Return the [x, y] coordinate for the center point of the cell that contains the specified text.  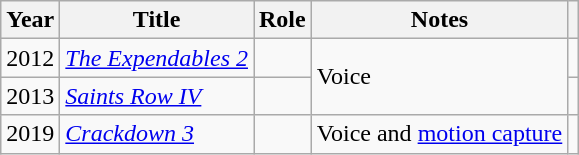
Saints Row IV [157, 96]
Role [283, 20]
Crackdown 3 [157, 134]
Voice [440, 77]
2013 [30, 96]
Year [30, 20]
Voice and motion capture [440, 134]
2012 [30, 58]
2019 [30, 134]
Notes [440, 20]
Title [157, 20]
The Expendables 2 [157, 58]
